Provide the (X, Y) coordinate of the cell's center where the given text is located.  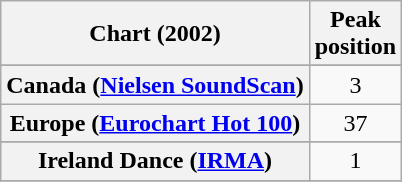
Canada (Nielsen SoundScan) (155, 85)
37 (355, 123)
Chart (2002) (155, 34)
3 (355, 85)
Europe (Eurochart Hot 100) (155, 123)
Peakposition (355, 34)
Ireland Dance (IRMA) (155, 161)
1 (355, 161)
